Return [X, Y] of the center of cell containing provided text 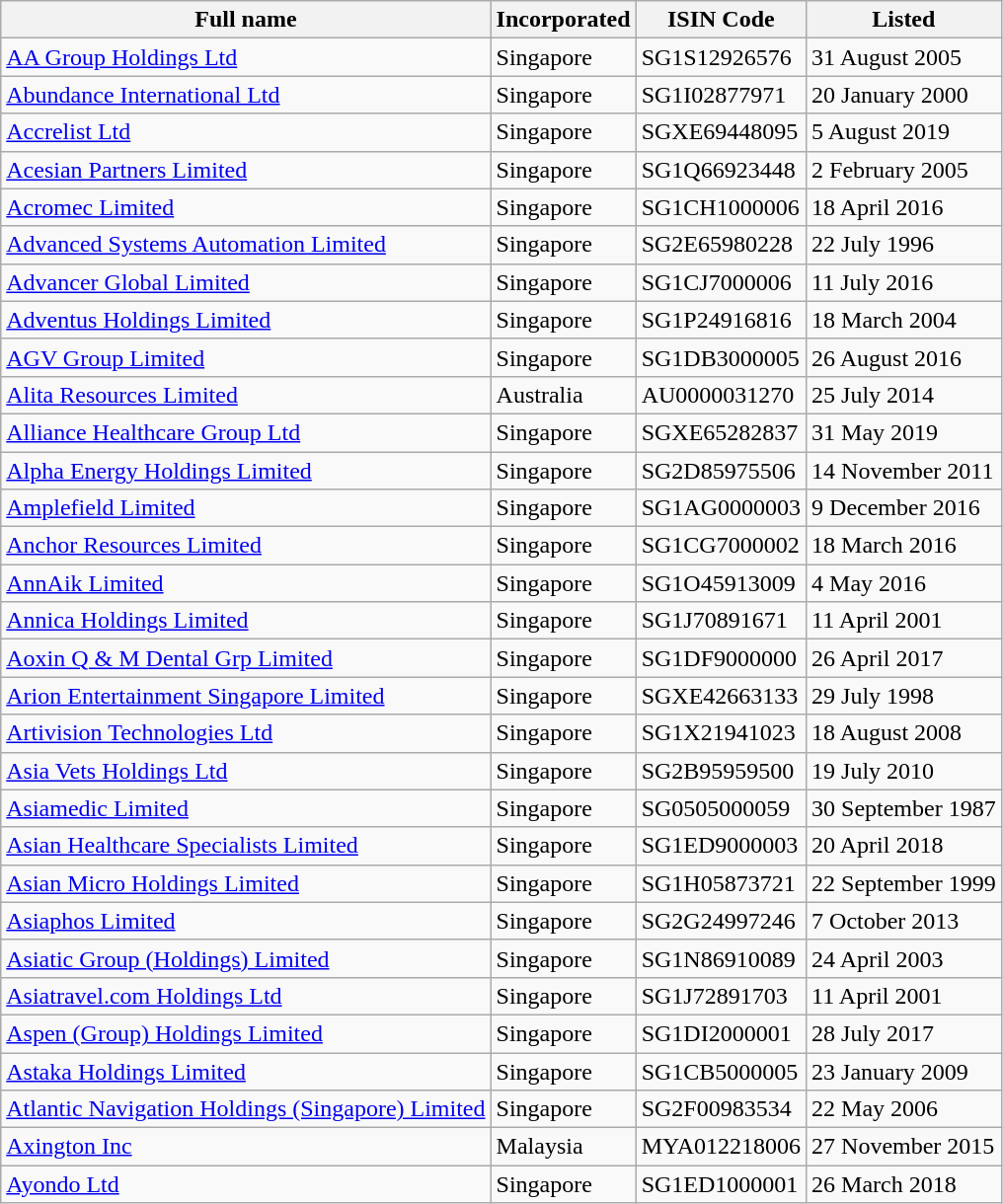
Alpha Energy Holdings Limited [246, 471]
SG1J70891671 [721, 621]
Asiaphos Limited [246, 921]
SG1DB3000005 [721, 357]
SG2G24997246 [721, 921]
26 March 2018 [904, 1184]
23 January 2009 [904, 1071]
Atlantic Navigation Holdings (Singapore) Limited [246, 1109]
SG1CB5000005 [721, 1071]
31 August 2005 [904, 57]
27 November 2015 [904, 1147]
Ayondo Ltd [246, 1184]
2 February 2005 [904, 170]
Abundance International Ltd [246, 95]
4 May 2016 [904, 583]
SG2B95959500 [721, 771]
SGXE65282837 [721, 432]
19 July 2010 [904, 771]
SGXE69448095 [721, 132]
SG1N86910089 [721, 958]
22 May 2006 [904, 1109]
SG1CG7000002 [721, 546]
7 October 2013 [904, 921]
Annica Holdings Limited [246, 621]
Asian Healthcare Specialists Limited [246, 846]
Adventus Holdings Limited [246, 320]
SG1H05873721 [721, 883]
22 July 1996 [904, 245]
22 September 1999 [904, 883]
Advanced Systems Automation Limited [246, 245]
SG1J72891703 [721, 996]
24 April 2003 [904, 958]
Aspen (Group) Holdings Limited [246, 1033]
SG1AG0000003 [721, 508]
18 March 2016 [904, 546]
ISIN Code [721, 20]
11 July 2016 [904, 282]
18 March 2004 [904, 320]
SG1ED9000003 [721, 846]
SG1X21941023 [721, 733]
Asiamedic Limited [246, 808]
Alita Resources Limited [246, 395]
Asia Vets Holdings Ltd [246, 771]
20 January 2000 [904, 95]
SG1DI2000001 [721, 1033]
SGXE42663133 [721, 696]
SG1ED1000001 [721, 1184]
SG0505000059 [721, 808]
Anchor Resources Limited [246, 546]
AA Group Holdings Ltd [246, 57]
AGV Group Limited [246, 357]
25 July 2014 [904, 395]
Accrelist Ltd [246, 132]
18 August 2008 [904, 733]
9 December 2016 [904, 508]
SG1P24916816 [721, 320]
Amplefield Limited [246, 508]
AnnAik Limited [246, 583]
Asiatravel.com Holdings Ltd [246, 996]
Full name [246, 20]
Arion Entertainment Singapore Limited [246, 696]
Incorporated [563, 20]
Malaysia [563, 1147]
Alliance Healthcare Group Ltd [246, 432]
SG1CJ7000006 [721, 282]
Acesian Partners Limited [246, 170]
5 August 2019 [904, 132]
SG1DF9000000 [721, 658]
SG2F00983534 [721, 1109]
SG1I02877971 [721, 95]
Advancer Global Limited [246, 282]
14 November 2011 [904, 471]
28 July 2017 [904, 1033]
Listed [904, 20]
SG1CH1000006 [721, 207]
Asian Micro Holdings Limited [246, 883]
29 July 1998 [904, 696]
31 May 2019 [904, 432]
Australia [563, 395]
SG1Q66923448 [721, 170]
Acromec Limited [246, 207]
Asiatic Group (Holdings) Limited [246, 958]
SG2D85975506 [721, 471]
SG1S12926576 [721, 57]
MYA012218006 [721, 1147]
26 April 2017 [904, 658]
Axington Inc [246, 1147]
18 April 2016 [904, 207]
Artivision Technologies Ltd [246, 733]
SG2E65980228 [721, 245]
26 August 2016 [904, 357]
Astaka Holdings Limited [246, 1071]
30 September 1987 [904, 808]
20 April 2018 [904, 846]
Aoxin Q & M Dental Grp Limited [246, 658]
AU0000031270 [721, 395]
SG1O45913009 [721, 583]
